Return the [x, y] coordinate for the center point of the cell that contains the specified text.  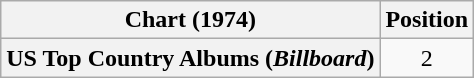
Chart (1974) [190, 20]
2 [427, 58]
Position [427, 20]
US Top Country Albums (Billboard) [190, 58]
